Output the (x, y) coordinate of the center of the cell containing the given text.  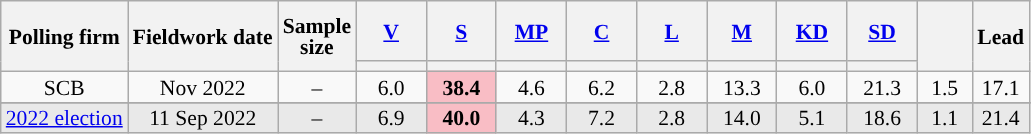
Lead (1000, 36)
SCB (64, 86)
13.3 (742, 86)
SD (882, 31)
38.4 (461, 86)
6.9 (391, 118)
S (461, 31)
M (742, 31)
Samplesize (317, 36)
C (601, 31)
5.1 (812, 118)
17.1 (1000, 86)
Polling firm (64, 36)
1.5 (944, 86)
Nov 2022 (203, 86)
18.6 (882, 118)
4.6 (531, 86)
7.2 (601, 118)
KD (812, 31)
Fieldwork date (203, 36)
1.1 (944, 118)
MP (531, 31)
L (672, 31)
11 Sep 2022 (203, 118)
4.3 (531, 118)
2022 election (64, 118)
21.4 (1000, 118)
6.2 (601, 86)
21.3 (882, 86)
14.0 (742, 118)
V (391, 31)
40.0 (461, 118)
